Determine the (x, y) coordinate at the center of the cell enclosing the given text.  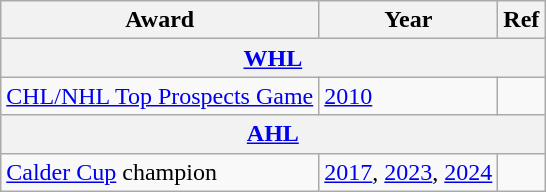
WHL (273, 58)
CHL/NHL Top Prospects Game (160, 96)
Ref (522, 20)
Calder Cup champion (160, 172)
2017, 2023, 2024 (408, 172)
AHL (273, 134)
Year (408, 20)
Award (160, 20)
2010 (408, 96)
